Locate the cell with the specified text and output its [X, Y] center coordinate. 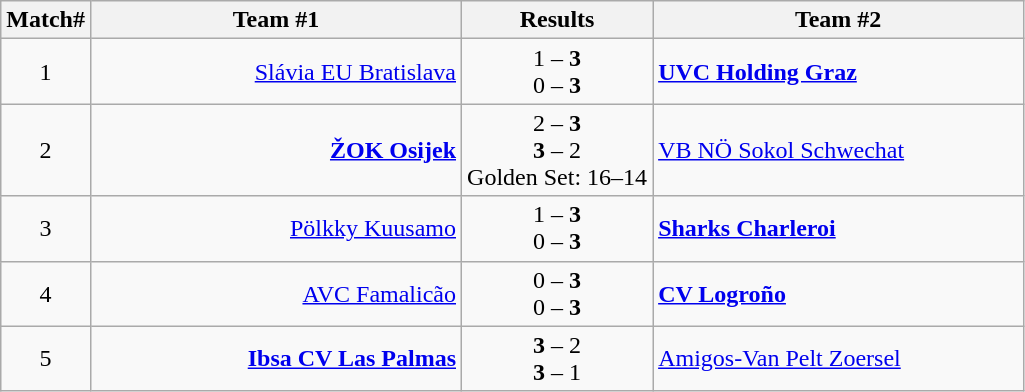
UVC Holding Graz [838, 72]
Ibsa CV Las Palmas [276, 358]
ŽOK Osijek [276, 150]
2 – 3 3 – 2 Golden Set: 16–14 [558, 150]
5 [46, 358]
2 [46, 150]
0 – 3 0 – 3 [558, 294]
VB NÖ Sokol Schwechat [838, 150]
Sharks Charleroi [838, 228]
3 [46, 228]
Match# [46, 20]
CV Logroño [838, 294]
Results [558, 20]
Slávia EU Bratislava [276, 72]
1 [46, 72]
4 [46, 294]
Amigos-Van Pelt Zoersel [838, 358]
Pölkky Kuusamo [276, 228]
Team #1 [276, 20]
Team #2 [838, 20]
AVC Famalicão [276, 294]
3 – 2 3 – 1 [558, 358]
